Scan for the cell matching the given text and deliver its (x, y) coordinate at center. 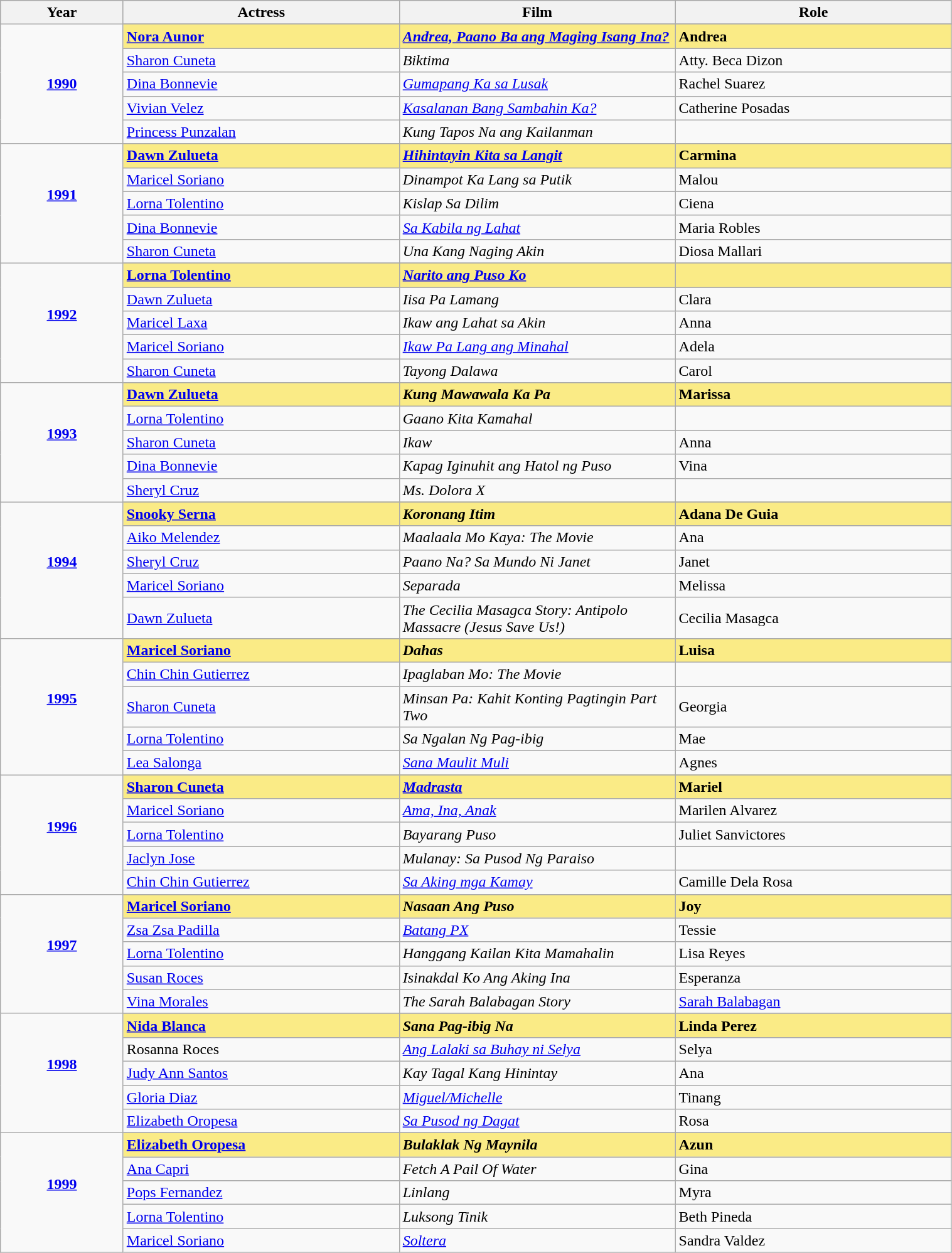
Bayarang Puso (537, 834)
Kung Mawawala Ka Pa (537, 395)
Actress (261, 13)
Kung Tapos Na ang Kailanman (537, 132)
Ms. Dolora X (537, 490)
Luisa (813, 650)
1996 (62, 834)
Ikaw Pa Lang ang Minahal (537, 347)
Andrea (813, 36)
Vina (813, 466)
Nida Blanca (261, 1025)
Sa Ngalan Ng Pag-ibig (537, 739)
Iisa Pa Lamang (537, 299)
Agnes (813, 763)
Batang PX (537, 930)
Gaano Kita Kamahal (537, 419)
1997 (62, 954)
1990 (62, 84)
Fetch A Pail Of Water (537, 1169)
Ikaw ang Lahat sa Akin (537, 323)
Linlang (537, 1193)
1993 (62, 442)
Beth Pineda (813, 1217)
Marilen Alvarez (813, 811)
Kasalanan Bang Sambahin Ka? (537, 108)
Vivian Velez (261, 108)
Pops Fernandez (261, 1193)
Lisa Reyes (813, 954)
Bulaklak Ng Maynila (537, 1145)
1995 (62, 706)
Gina (813, 1169)
Paano Na? Sa Mundo Ni Janet (537, 562)
Gloria Diaz (261, 1097)
Ipaglaban Mo: The Movie (537, 674)
1991 (62, 203)
Sa Aking mga Kamay (537, 882)
Sandra Valdez (813, 1240)
Rachel Suarez (813, 84)
Luksong Tinik (537, 1217)
1992 (62, 323)
Maricel Laxa (261, 323)
Minsan Pa: Kahit Konting Pagtingin Part Two (537, 706)
Ciena (813, 203)
Vina Morales (261, 1001)
Linda Perez (813, 1025)
Maria Robles (813, 227)
Soltera (537, 1240)
Nora Aunor (261, 36)
Diosa Mallari (813, 251)
Rosanna Roces (261, 1049)
Koronang Itim (537, 514)
Kay Tagal Kang Hinintay (537, 1073)
Lea Salonga (261, 763)
Madrasta (537, 787)
Narito ang Puso Ko (537, 275)
Jaclyn Jose (261, 858)
Joy (813, 906)
Ikaw (537, 442)
Hihintayin Kita sa Langit (537, 156)
Tinang (813, 1097)
Clara (813, 299)
Mulanay: Sa Pusod Ng Paraiso (537, 858)
Una Kang Naging Akin (537, 251)
Sana Pag-ibig Na (537, 1025)
Princess Punzalan (261, 132)
Camille Dela Rosa (813, 882)
Hanggang Kailan Kita Mamahalin (537, 954)
Rosa (813, 1121)
Georgia (813, 706)
Aiko Melendez (261, 538)
Sa Pusod ng Dagat (537, 1121)
Biktima (537, 60)
Isinakdal Ko Ang Aking Ina (537, 978)
Catherine Posadas (813, 108)
Azun (813, 1145)
Kislap Sa Dilim (537, 203)
Miguel/Michelle (537, 1097)
1999 (62, 1193)
Mae (813, 739)
Esperanza (813, 978)
Myra (813, 1193)
Separada (537, 585)
Tayong Dalawa (537, 371)
Zsa Zsa Padilla (261, 930)
Adela (813, 347)
Carmina (813, 156)
Snooky Serna (261, 514)
Carol (813, 371)
Dinampot Ka Lang sa Putik (537, 179)
Role (813, 13)
Year (62, 13)
Kapag Iginuhit ang Hatol ng Puso (537, 466)
Gumapang Ka sa Lusak (537, 84)
1998 (62, 1073)
Sarah Balabagan (813, 1001)
Susan Roces (261, 978)
Nasaan Ang Puso (537, 906)
Mariel (813, 787)
Film (537, 13)
Atty. Beca Dizon (813, 60)
Juliet Sanvictores (813, 834)
1994 (62, 570)
Adana De Guia (813, 514)
Ana Capri (261, 1169)
The Sarah Balabagan Story (537, 1001)
Sana Maulit Muli (537, 763)
Sa Kabila ng Lahat (537, 227)
Judy Ann Santos (261, 1073)
Malou (813, 179)
Ang Lalaki sa Buhay ni Selya (537, 1049)
The Cecilia Masagca Story: Antipolo Massacre (Jesus Save Us!) (537, 617)
Selya (813, 1049)
Andrea, Paano Ba ang Maging Isang Ina? (537, 36)
Janet (813, 562)
Cecilia Masagca (813, 617)
Marissa (813, 395)
Dahas (537, 650)
Melissa (813, 585)
Maalaala Mo Kaya: The Movie (537, 538)
Tessie (813, 930)
Ama, Ina, Anak (537, 811)
